Locate the cell with the specified text and output its [X, Y] center coordinate. 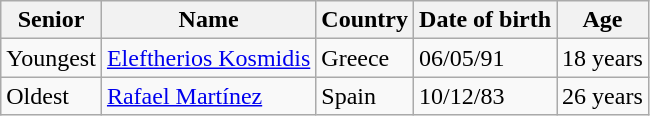
Country [365, 20]
Senior [52, 20]
Oldest [52, 96]
Age [603, 20]
06/05/91 [486, 58]
Eleftherios Kosmidis [208, 58]
Name [208, 20]
Youngest [52, 58]
10/12/83 [486, 96]
Spain [365, 96]
Greece [365, 58]
Rafael Martínez [208, 96]
18 years [603, 58]
26 years [603, 96]
Date of birth [486, 20]
